Extract the [x, y] coordinate from the center of the cell holding the provided text.  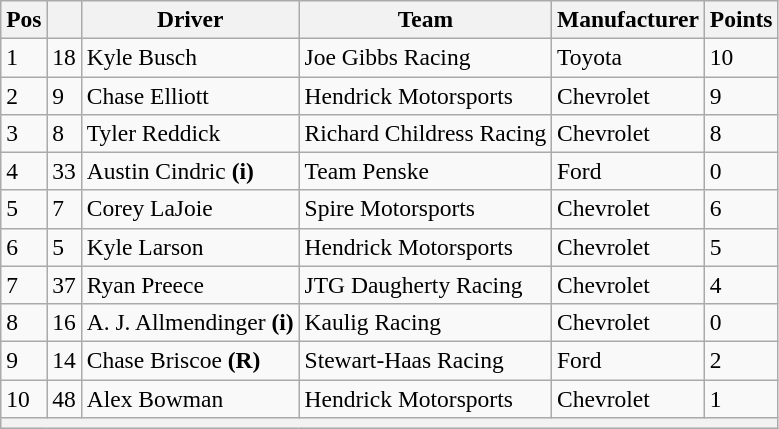
Team [425, 19]
Corey LaJoie [190, 209]
Joe Gibbs Racing [425, 57]
48 [64, 398]
JTG Daugherty Racing [425, 285]
Alex Bowman [190, 398]
Manufacturer [628, 19]
Toyota [628, 57]
37 [64, 285]
Driver [190, 19]
Ryan Preece [190, 285]
Chase Elliott [190, 95]
Pos [24, 19]
Kyle Larson [190, 247]
18 [64, 57]
Kaulig Racing [425, 322]
Spire Motorsports [425, 209]
33 [64, 171]
Kyle Busch [190, 57]
Chase Briscoe (R) [190, 360]
Points [741, 19]
Austin Cindric (i) [190, 171]
14 [64, 360]
16 [64, 322]
Tyler Reddick [190, 133]
A. J. Allmendinger (i) [190, 322]
Richard Childress Racing [425, 133]
Team Penske [425, 171]
Stewart-Haas Racing [425, 360]
3 [24, 133]
